Find where the given text appears and provide that cell's center as (x, y) coordinate. 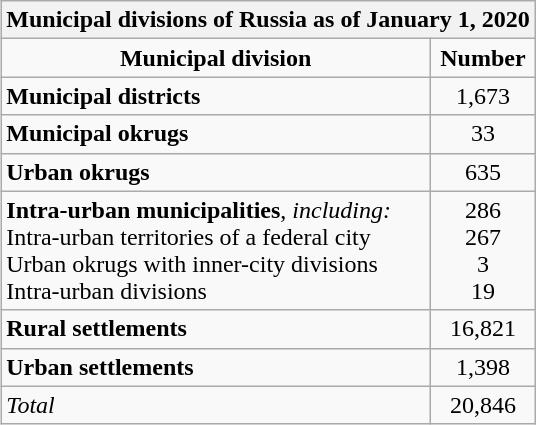
Intra-urban municipalities, including:Intra-urban territories of a federal cityUrban okrugs with inner-city divisionsIntra-urban divisions (216, 250)
Municipal districts (216, 96)
16,821 (484, 329)
33 (484, 134)
Total (216, 405)
1,398 (484, 367)
286267319 (484, 250)
Municipal division (216, 58)
1,673 (484, 96)
Municipal okrugs (216, 134)
Municipal divisions of Russia as of January 1, 2020 (268, 20)
Number (484, 58)
635 (484, 172)
Urban settlements (216, 367)
Rural settlements (216, 329)
20,846 (484, 405)
Urban okrugs (216, 172)
